Extract the (X, Y) coordinate from the center of the cell holding the provided text.  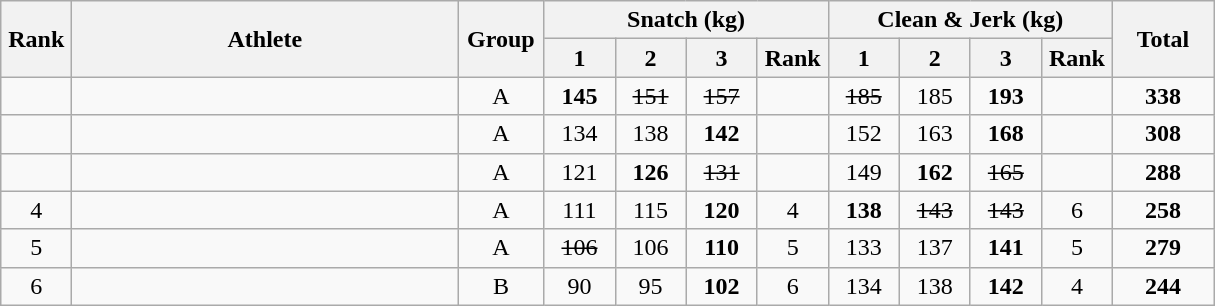
244 (1162, 286)
95 (650, 286)
Total (1162, 39)
121 (580, 172)
Snatch (kg) (686, 20)
149 (864, 172)
165 (1006, 172)
133 (864, 248)
126 (650, 172)
B (501, 286)
338 (1162, 96)
Clean & Jerk (kg) (970, 20)
308 (1162, 134)
Athlete (265, 39)
120 (722, 210)
137 (934, 248)
145 (580, 96)
168 (1006, 134)
163 (934, 134)
258 (1162, 210)
279 (1162, 248)
Group (501, 39)
90 (580, 286)
288 (1162, 172)
193 (1006, 96)
141 (1006, 248)
162 (934, 172)
157 (722, 96)
152 (864, 134)
110 (722, 248)
151 (650, 96)
131 (722, 172)
111 (580, 210)
115 (650, 210)
102 (722, 286)
